Search for the cell housing the specified text and yield its (X, Y) center coordinate. 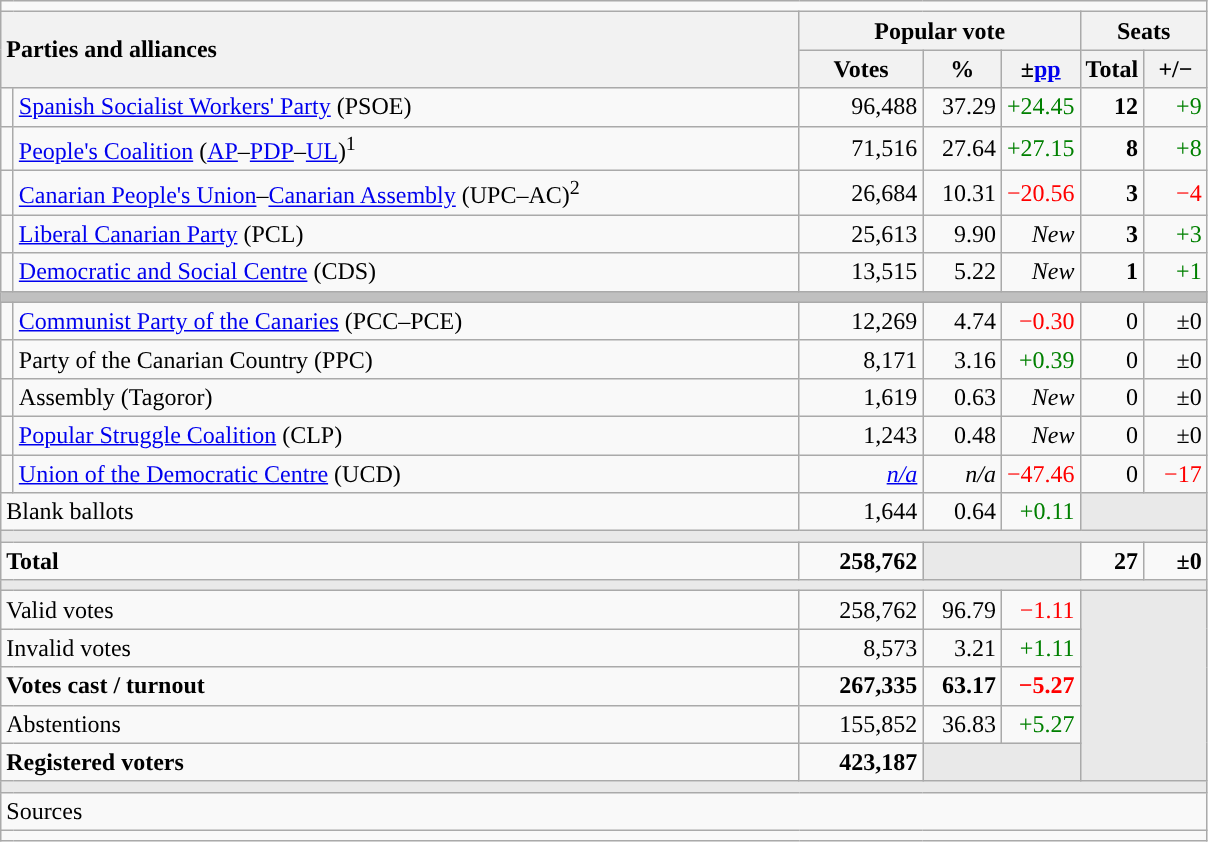
1,619 (861, 397)
5.22 (962, 272)
±pp (1040, 69)
Communist Party of the Canaries (PCC–PCE) (406, 321)
+1.11 (1040, 648)
10.31 (962, 194)
−0.30 (1040, 321)
423,187 (861, 762)
27 (1112, 561)
63.17 (962, 686)
Parties and alliances (400, 50)
−47.46 (1040, 474)
96.79 (962, 610)
Popular vote (940, 31)
Canarian People's Union–Canarian Assembly (UPC–AC)2 (406, 194)
Votes (861, 69)
9.90 (962, 234)
12 (1112, 107)
36.83 (962, 724)
267,335 (861, 686)
Sources (604, 811)
Seats (1144, 31)
−5.27 (1040, 686)
Democratic and Social Centre (CDS) (406, 272)
Registered voters (400, 762)
Liberal Canarian Party (PCL) (406, 234)
37.29 (962, 107)
+27.15 (1040, 148)
1 (1112, 272)
3.16 (962, 359)
4.74 (962, 321)
−1.11 (1040, 610)
Blank ballots (400, 512)
Popular Struggle Coalition (CLP) (406, 435)
8 (1112, 148)
+24.45 (1040, 107)
1,644 (861, 512)
+0.11 (1040, 512)
8,171 (861, 359)
−17 (1176, 474)
25,613 (861, 234)
0.63 (962, 397)
+5.27 (1040, 724)
26,684 (861, 194)
People's Coalition (AP–PDP–UL)1 (406, 148)
+3 (1176, 234)
27.64 (962, 148)
71,516 (861, 148)
Assembly (Tagoror) (406, 397)
155,852 (861, 724)
Abstentions (400, 724)
Valid votes (400, 610)
0.64 (962, 512)
Invalid votes (400, 648)
+9 (1176, 107)
1,243 (861, 435)
−20.56 (1040, 194)
Spanish Socialist Workers' Party (PSOE) (406, 107)
% (962, 69)
+0.39 (1040, 359)
−4 (1176, 194)
12,269 (861, 321)
96,488 (861, 107)
+1 (1176, 272)
+/− (1176, 69)
Union of the Democratic Centre (UCD) (406, 474)
3.21 (962, 648)
0.48 (962, 435)
+8 (1176, 148)
Votes cast / turnout (400, 686)
Party of the Canarian Country (PPC) (406, 359)
8,573 (861, 648)
13,515 (861, 272)
